Provide the [x, y] coordinate of the cell's center where the given text is located.  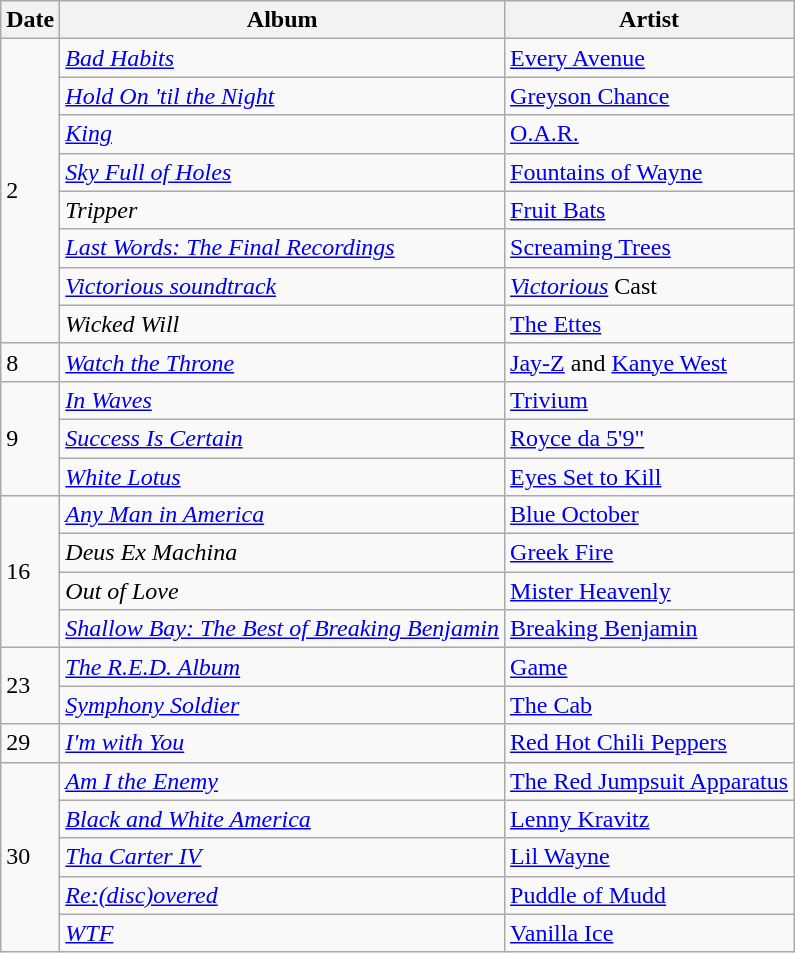
Eyes Set to Kill [650, 477]
Victorious Cast [650, 286]
Lil Wayne [650, 857]
Am I the Enemy [282, 781]
Watch the Throne [282, 362]
Blue October [650, 515]
Puddle of Mudd [650, 895]
Re:(disc)overed [282, 895]
Victorious soundtrack [282, 286]
Bad Habits [282, 58]
The Ettes [650, 324]
30 [30, 857]
Tha Carter IV [282, 857]
Lenny Kravitz [650, 819]
Red Hot Chili Peppers [650, 743]
Fountains of Wayne [650, 172]
Date [30, 20]
Jay-Z and Kanye West [650, 362]
O.A.R. [650, 134]
Out of Love [282, 591]
Album [282, 20]
Tripper [282, 210]
I'm with You [282, 743]
Royce da 5'9" [650, 438]
Greyson Chance [650, 96]
The Cab [650, 705]
29 [30, 743]
Mister Heavenly [650, 591]
8 [30, 362]
Greek Fire [650, 553]
16 [30, 572]
Screaming Trees [650, 248]
Artist [650, 20]
Wicked Will [282, 324]
White Lotus [282, 477]
Breaking Benjamin [650, 629]
Any Man in America [282, 515]
Every Avenue [650, 58]
Symphony Soldier [282, 705]
Vanilla Ice [650, 933]
The Red Jumpsuit Apparatus [650, 781]
Trivium [650, 400]
WTF [282, 933]
Black and White America [282, 819]
Deus Ex Machina [282, 553]
Game [650, 667]
Fruit Bats [650, 210]
23 [30, 686]
Success Is Certain [282, 438]
Shallow Bay: The Best of Breaking Benjamin [282, 629]
2 [30, 191]
In Waves [282, 400]
King [282, 134]
9 [30, 438]
Hold On 'til the Night [282, 96]
Sky Full of Holes [282, 172]
Last Words: The Final Recordings [282, 248]
The R.E.D. Album [282, 667]
